Return the (x, y) coordinate for the center point of the cell that contains the specified text.  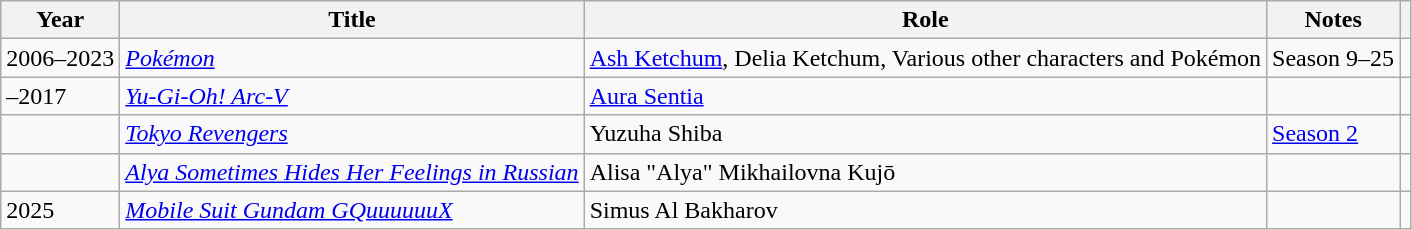
Alya Sometimes Hides Her Feelings in Russian (352, 172)
Simus Al Bakharov (925, 210)
Tokyo Revengers (352, 134)
Season 9–25 (1334, 58)
Title (352, 20)
Alisa "Alya" Mikhailovna Kujō (925, 172)
Season 2 (1334, 134)
Ash Ketchum, Delia Ketchum, Various other characters and Pokémon (925, 58)
Mobile Suit Gundam GQuuuuuuX (352, 210)
Pokémon (352, 58)
2025 (60, 210)
Year (60, 20)
Role (925, 20)
Aura Sentia (925, 96)
–2017 (60, 96)
Yuzuha Shiba (925, 134)
Yu-Gi-Oh! Arc-V (352, 96)
2006–2023 (60, 58)
Notes (1334, 20)
